Detect which cell encompasses the target text, then output its (X, Y) center coordinate. 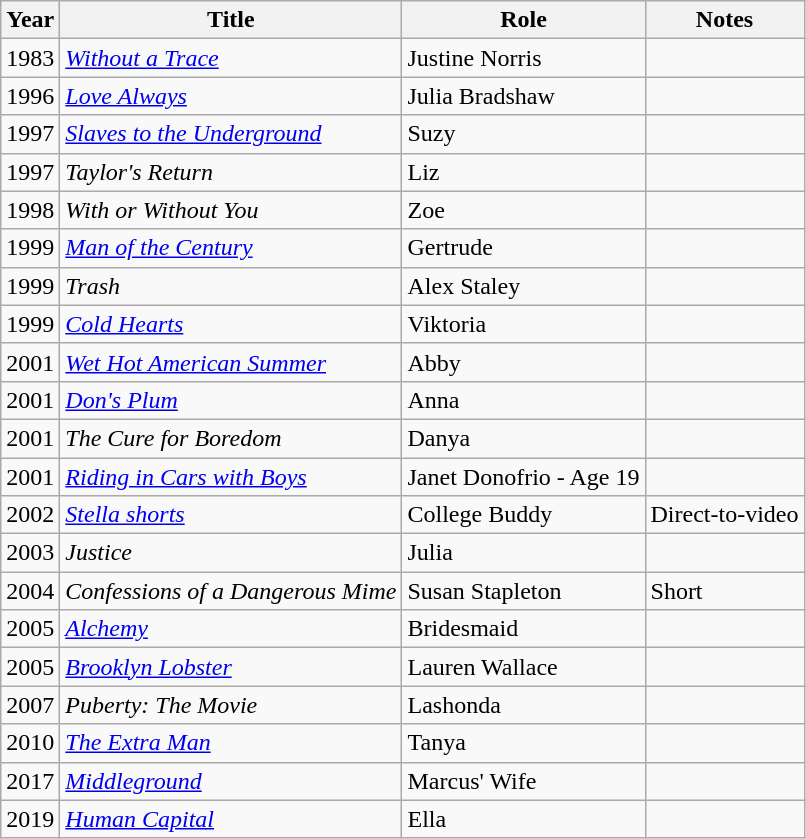
Brooklyn Lobster (231, 667)
2017 (30, 781)
Don's Plum (231, 400)
Justine Norris (524, 58)
Trash (231, 286)
Alchemy (231, 629)
Bridesmaid (524, 629)
With or Without You (231, 210)
Viktoria (524, 324)
Direct-to-video (724, 515)
Danya (524, 438)
Taylor's Return (231, 172)
Susan Stapleton (524, 591)
2004 (30, 591)
2007 (30, 705)
Alex Staley (524, 286)
Justice (231, 553)
Marcus' Wife (524, 781)
Puberty: The Movie (231, 705)
Stella shorts (231, 515)
Julia Bradshaw (524, 96)
1983 (30, 58)
Without a Trace (231, 58)
Notes (724, 20)
Anna (524, 400)
Human Capital (231, 819)
Janet Donofrio - Age 19 (524, 477)
Title (231, 20)
2010 (30, 743)
Lashonda (524, 705)
2002 (30, 515)
Short (724, 591)
Liz (524, 172)
Confessions of a Dangerous Mime (231, 591)
Cold Hearts (231, 324)
Lauren Wallace (524, 667)
Suzy (524, 134)
The Cure for Boredom (231, 438)
Zoe (524, 210)
Gertrude (524, 248)
The Extra Man (231, 743)
College Buddy (524, 515)
2019 (30, 819)
Slaves to the Underground (231, 134)
1996 (30, 96)
Love Always (231, 96)
Riding in Cars with Boys (231, 477)
Middleground (231, 781)
Role (524, 20)
Julia (524, 553)
1998 (30, 210)
Man of the Century (231, 248)
Wet Hot American Summer (231, 362)
Abby (524, 362)
2003 (30, 553)
Tanya (524, 743)
Year (30, 20)
Ella (524, 819)
